Extract the [X, Y] coordinate from the center of the cell holding the provided text.  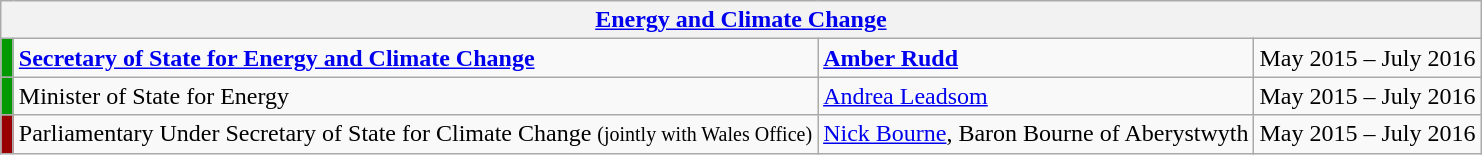
Secretary of State for Energy and Climate Change [415, 58]
Energy and Climate Change [741, 20]
Minister of State for Energy [415, 96]
Nick Bourne, Baron Bourne of Aberystwyth [1036, 134]
Parliamentary Under Secretary of State for Climate Change (jointly with Wales Office) [415, 134]
Andrea Leadsom [1036, 96]
Amber Rudd [1036, 58]
